Return [X, Y] of the center of cell containing provided text 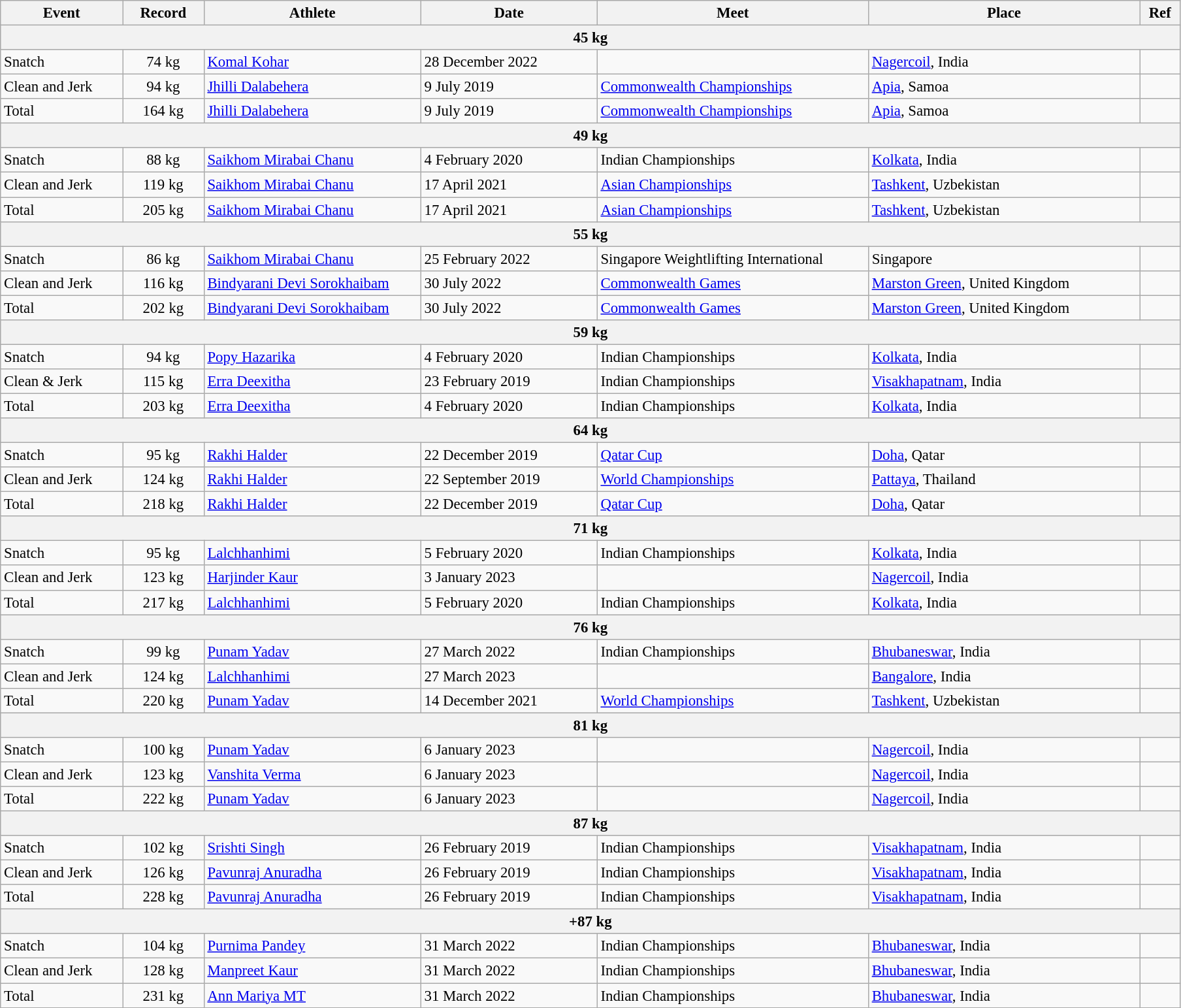
27 March 2022 [509, 651]
64 kg [590, 431]
55 kg [590, 234]
205 kg [163, 210]
Bangalore, India [1003, 676]
231 kg [163, 996]
Komal Kohar [312, 62]
104 kg [163, 947]
Harjinder Kaur [312, 578]
86 kg [163, 259]
164 kg [163, 111]
128 kg [163, 971]
99 kg [163, 651]
218 kg [163, 504]
25 February 2022 [509, 259]
Ref [1160, 13]
Popy Hazarika [312, 357]
100 kg [163, 750]
27 March 2023 [509, 676]
71 kg [590, 528]
202 kg [163, 308]
126 kg [163, 873]
Meet [733, 13]
Event [61, 13]
116 kg [163, 283]
102 kg [163, 848]
Pattaya, Thailand [1003, 480]
3 January 2023 [509, 578]
119 kg [163, 185]
+87 kg [590, 922]
Vanshita Verma [312, 774]
59 kg [590, 333]
Singapore Weightlifting International [733, 259]
87 kg [590, 824]
Manpreet Kaur [312, 971]
28 December 2022 [509, 62]
Record [163, 13]
115 kg [163, 382]
Ann Mariya MT [312, 996]
222 kg [163, 799]
74 kg [163, 62]
76 kg [590, 627]
217 kg [163, 602]
228 kg [163, 897]
22 September 2019 [509, 480]
49 kg [590, 136]
Srishti Singh [312, 848]
Athlete [312, 13]
Place [1003, 13]
23 February 2019 [509, 382]
Singapore [1003, 259]
203 kg [163, 406]
88 kg [163, 160]
14 December 2021 [509, 701]
Date [509, 13]
Clean & Jerk [61, 382]
45 kg [590, 38]
81 kg [590, 725]
220 kg [163, 701]
Purnima Pandey [312, 947]
